Return [x, y] of the center of cell containing provided text 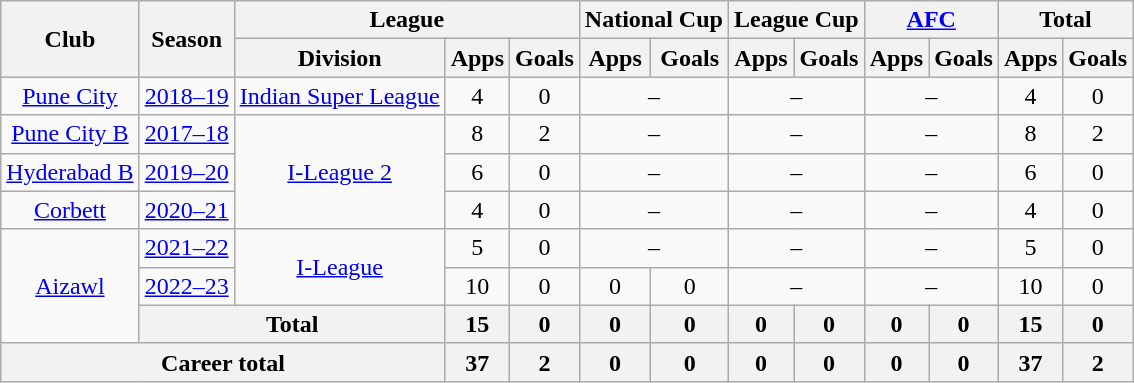
AFC [931, 20]
Career total [223, 362]
National Cup [654, 20]
2021–22 [186, 248]
Aizawl [70, 286]
League [406, 20]
Season [186, 39]
Club [70, 39]
League Cup [796, 20]
Pune City [70, 96]
I-League [340, 267]
Pune City B [70, 134]
2017–18 [186, 134]
2019–20 [186, 172]
Division [340, 58]
Indian Super League [340, 96]
2018–19 [186, 96]
2022–23 [186, 286]
2020–21 [186, 210]
I-League 2 [340, 172]
Hyderabad B [70, 172]
Corbett [70, 210]
